Scan for the cell matching the given text and deliver its [X, Y] coordinate at center. 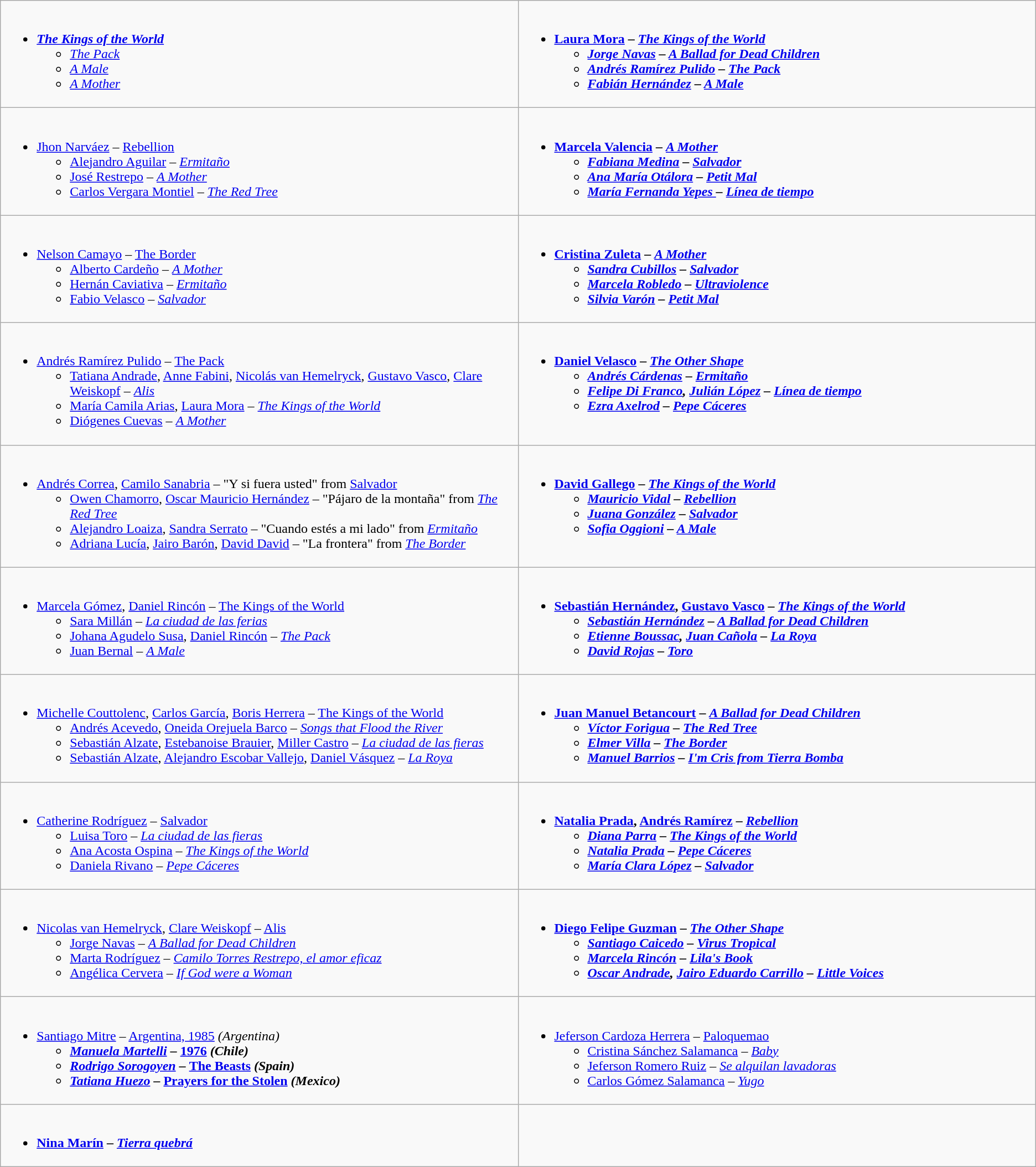
David Gallego – The Kings of the WorldMauricio Vidal – RebellionJuana González – SalvadorSofia Oggioni – A Male [777, 506]
Catherine Rodríguez – SalvadorLuisa Toro – La ciudad de las fierasAna Acosta Ospina – The Kings of the WorldDaniela Rivano – Pepe Cáceres [259, 836]
Jhon Narváez – RebellionAlejandro Aguilar – ErmitañoJosé Restrepo – A MotherCarlos Vergara Montiel – The Red Tree [259, 162]
The Kings of the WorldThe PackA MaleA Mother [259, 54]
Jeferson Cardoza Herrera – PaloquemaoCristina Sánchez Salamanca – BabyJeferson Romero Ruiz – Se alquilan lavadorasCarlos Gómez Salamanca – Yugo [777, 1050]
Nelson Camayo – The BorderAlberto Cardeño – A MotherHernán Caviativa – ErmitañoFabio Velasco – Salvador [259, 269]
Daniel Velasco – The Other ShapeAndrés Cárdenas – ErmitañoFelipe Di Franco, Julián López – Línea de tiempoEzra Axelrod – Pepe Cáceres [777, 384]
Marcela Valencia – A MotherFabiana Medina – SalvadorAna María Otálora – Petit MalMaría Fernanda Yepes – Línea de tiempo [777, 162]
Laura Mora – The Kings of the WorldJorge Navas – A Ballad for Dead ChildrenAndrés Ramírez Pulido – The PackFabián Hernández – A Male [777, 54]
Juan Manuel Betancourt – A Ballad for Dead ChildrenVíctor Forigua – The Red TreeElmer Villa – The BorderManuel Barrios – I'm Cris from Tierra Bomba [777, 728]
Cristina Zuleta – A MotherSandra Cubillos – SalvadorMarcela Robledo – UltraviolenceSilvia Varón – Petit Mal [777, 269]
Natalia Prada, Andrés Ramírez – RebellionDiana Parra – The Kings of the WorldNatalia Prada – Pepe CáceresMaría Clara López – Salvador [777, 836]
Nina Marín – Tierra quebrá [259, 1135]
